Provide the (X, Y) coordinate of the cell's center where the given text is located.  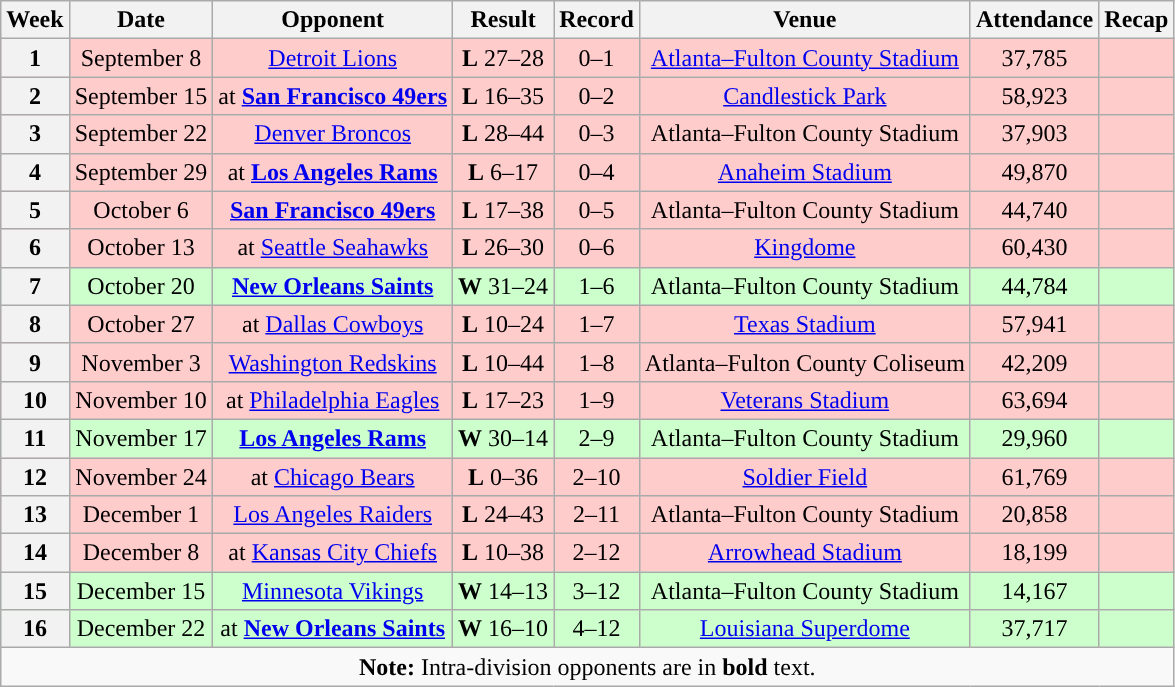
14,167 (1034, 591)
L 6–17 (504, 172)
Opponent (333, 20)
15 (35, 591)
4–12 (597, 629)
November 10 (141, 400)
29,960 (1034, 438)
2–12 (597, 553)
L 27–28 (504, 58)
0–3 (597, 134)
1–9 (597, 400)
Atlanta–Fulton County Coliseum (804, 362)
W 16–10 (504, 629)
at Dallas Cowboys (333, 324)
September 29 (141, 172)
37,903 (1034, 134)
Texas Stadium (804, 324)
11 (35, 438)
5 (35, 210)
November 17 (141, 438)
37,717 (1034, 629)
2–10 (597, 477)
October 27 (141, 324)
December 15 (141, 591)
October 20 (141, 286)
Date (141, 20)
58,923 (1034, 96)
Denver Broncos (333, 134)
3 (35, 134)
1–6 (597, 286)
20,858 (1034, 515)
0–4 (597, 172)
Minnesota Vikings (333, 591)
13 (35, 515)
San Francisco 49ers (333, 210)
44,740 (1034, 210)
14 (35, 553)
L 10–44 (504, 362)
L 24–43 (504, 515)
4 (35, 172)
0–2 (597, 96)
at Kansas City Chiefs (333, 553)
Anaheim Stadium (804, 172)
September 8 (141, 58)
Louisiana Superdome (804, 629)
at New Orleans Saints (333, 629)
3–12 (597, 591)
L 0–36 (504, 477)
Note: Intra-division opponents are in bold text. (588, 667)
December 8 (141, 553)
Attendance (1034, 20)
44,784 (1034, 286)
Veterans Stadium (804, 400)
0–1 (597, 58)
Week (35, 20)
Arrowhead Stadium (804, 553)
16 (35, 629)
at San Francisco 49ers (333, 96)
61,769 (1034, 477)
November 24 (141, 477)
57,941 (1034, 324)
L 17–23 (504, 400)
12 (35, 477)
Detroit Lions (333, 58)
at Chicago Bears (333, 477)
W 31–24 (504, 286)
October 6 (141, 210)
New Orleans Saints (333, 286)
L 17–38 (504, 210)
1 (35, 58)
Los Angeles Rams (333, 438)
September 15 (141, 96)
2–9 (597, 438)
1–7 (597, 324)
37,785 (1034, 58)
8 (35, 324)
0–5 (597, 210)
L 10–38 (504, 553)
Result (504, 20)
Venue (804, 20)
W 30–14 (504, 438)
18,199 (1034, 553)
1–8 (597, 362)
at Seattle Seahawks (333, 248)
10 (35, 400)
September 22 (141, 134)
6 (35, 248)
at Los Angeles Rams (333, 172)
9 (35, 362)
December 1 (141, 515)
Los Angeles Raiders (333, 515)
L 16–35 (504, 96)
November 3 (141, 362)
at Philadelphia Eagles (333, 400)
60,430 (1034, 248)
L 10–24 (504, 324)
Kingdome (804, 248)
42,209 (1034, 362)
49,870 (1034, 172)
L 26–30 (504, 248)
L 28–44 (504, 134)
December 22 (141, 629)
October 13 (141, 248)
2–11 (597, 515)
Recap (1136, 20)
0–6 (597, 248)
Washington Redskins (333, 362)
7 (35, 286)
Record (597, 20)
W 14–13 (504, 591)
63,694 (1034, 400)
Candlestick Park (804, 96)
Soldier Field (804, 477)
2 (35, 96)
